Detect which cell encompasses the target text, then output its [x, y] center coordinate. 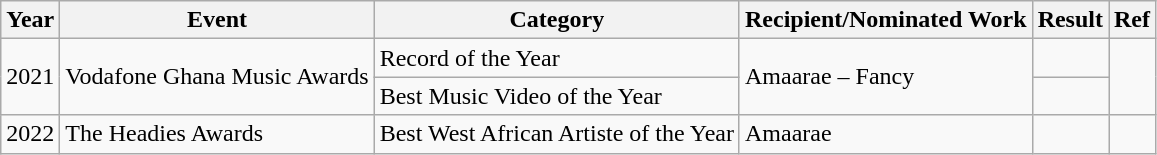
Year [30, 20]
Best Music Video of the Year [556, 96]
Amaarae – Fancy [886, 77]
Category [556, 20]
Amaarae [886, 134]
Record of the Year [556, 58]
Vodafone Ghana Music Awards [217, 77]
Recipient/Nominated Work [886, 20]
Event [217, 20]
2021 [30, 77]
Best West African Artiste of the Year [556, 134]
Ref [1132, 20]
The Headies Awards [217, 134]
2022 [30, 134]
Result [1070, 20]
